Extract the (X, Y) coordinate from the center of the cell holding the provided text.  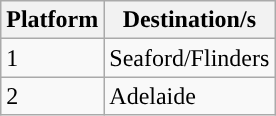
Seaford/Flinders (190, 58)
1 (52, 58)
Adelaide (190, 96)
Platform (52, 20)
2 (52, 96)
Destination/s (190, 20)
